Return (x, y) of the center of cell containing provided text 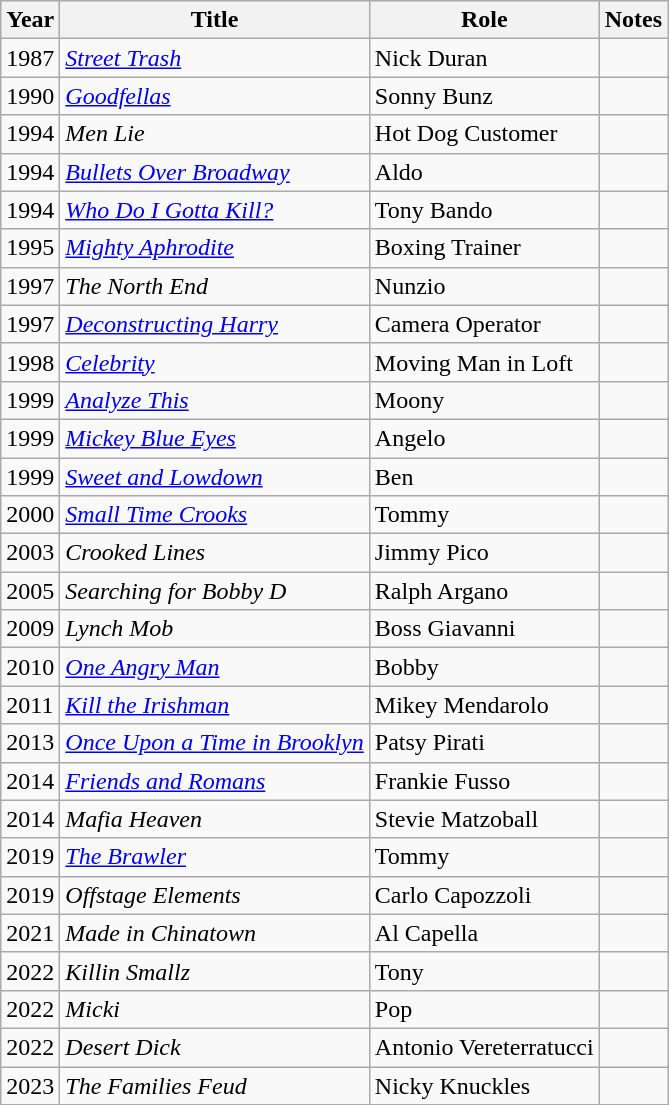
1998 (30, 362)
Sonny Bunz (484, 96)
Kill the Irishman (214, 705)
Role (484, 20)
Ralph Argano (484, 591)
2000 (30, 515)
Mighty Aphrodite (214, 248)
Nick Duran (484, 58)
Tony (484, 971)
Nunzio (484, 286)
Boxing Trainer (484, 248)
Ben (484, 477)
The Families Feud (214, 1085)
Made in Chinatown (214, 933)
Killin Smallz (214, 971)
Bobby (484, 667)
2005 (30, 591)
Mikey Mendarolo (484, 705)
1990 (30, 96)
The North End (214, 286)
Mafia Heaven (214, 819)
Once Upon a Time in Brooklyn (214, 743)
Notes (633, 20)
Who Do I Gotta Kill? (214, 210)
Goodfellas (214, 96)
2021 (30, 933)
Angelo (484, 438)
Mickey Blue Eyes (214, 438)
Sweet and Lowdown (214, 477)
Moony (484, 400)
Carlo Capozzoli (484, 895)
Offstage Elements (214, 895)
Searching for Bobby D (214, 591)
Boss Giavanni (484, 629)
Pop (484, 1009)
Nicky Knuckles (484, 1085)
Tony Bando (484, 210)
One Angry Man (214, 667)
The Brawler (214, 857)
Street Trash (214, 58)
Year (30, 20)
Camera Operator (484, 324)
Antonio Vereterratucci (484, 1047)
Lynch Mob (214, 629)
Friends and Romans (214, 781)
Moving Man in Loft (484, 362)
2010 (30, 667)
Desert Dick (214, 1047)
2011 (30, 705)
2023 (30, 1085)
Al Capella (484, 933)
Patsy Pirati (484, 743)
Frankie Fusso (484, 781)
Small Time Crooks (214, 515)
Jimmy Pico (484, 553)
Hot Dog Customer (484, 134)
2009 (30, 629)
2013 (30, 743)
Celebrity (214, 362)
Crooked Lines (214, 553)
Bullets Over Broadway (214, 172)
Stevie Matzoball (484, 819)
2003 (30, 553)
1987 (30, 58)
Aldo (484, 172)
1995 (30, 248)
Micki (214, 1009)
Deconstructing Harry (214, 324)
Men Lie (214, 134)
Analyze This (214, 400)
Title (214, 20)
